Extract the [X, Y] coordinate from the center of the cell holding the provided text.  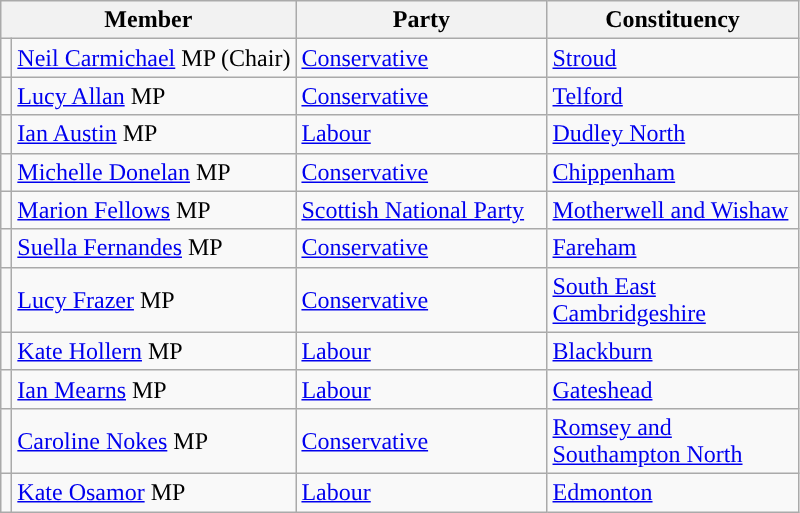
Kate Osamor MP [154, 492]
Kate Hollern MP [154, 351]
South East Cambridgeshire [672, 300]
Marion Fellows MP [154, 210]
Gateshead [672, 389]
Blackburn [672, 351]
Neil Carmichael MP (Chair) [154, 58]
Ian Mearns MP [154, 389]
Edmonton [672, 492]
Romsey and Southampton North [672, 440]
Constituency [672, 20]
Ian Austin MP [154, 134]
Party [422, 20]
Lucy Frazer MP [154, 300]
Member [148, 20]
Caroline Nokes MP [154, 440]
Lucy Allan MP [154, 96]
Dudley North [672, 134]
Stroud [672, 58]
Michelle Donelan MP [154, 172]
Suella Fernandes MP [154, 248]
Telford [672, 96]
Fareham [672, 248]
Motherwell and Wishaw [672, 210]
Scottish National Party [422, 210]
Chippenham [672, 172]
